Locate the cell with the specified text and output its (X, Y) center coordinate. 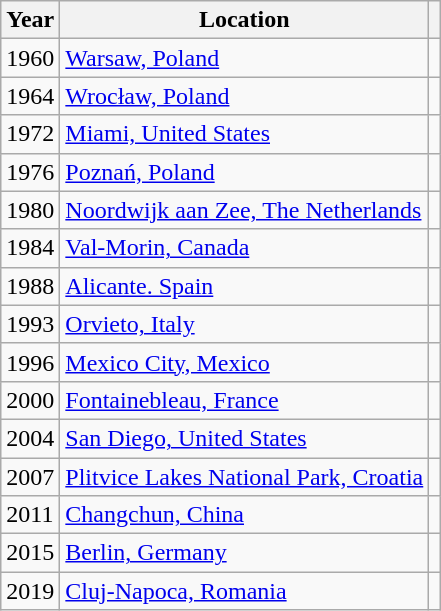
1984 (30, 248)
Wrocław, Poland (244, 96)
Fontainebleau, France (244, 400)
San Diego, United States (244, 438)
2011 (30, 515)
Warsaw, Poland (244, 58)
1960 (30, 58)
2004 (30, 438)
Year (30, 20)
Miami, United States (244, 134)
Mexico City, Mexico (244, 362)
Berlin, Germany (244, 553)
Changchun, China (244, 515)
Plitvice Lakes National Park, Croatia (244, 477)
1996 (30, 362)
1988 (30, 286)
Val-Morin, Canada (244, 248)
1980 (30, 210)
Poznań, Poland (244, 172)
2007 (30, 477)
2000 (30, 400)
Cluj-Napoca, Romania (244, 591)
1976 (30, 172)
2015 (30, 553)
Noordwijk aan Zee, The Netherlands (244, 210)
1993 (30, 324)
Location (244, 20)
Orvieto, Italy (244, 324)
Alicante. Spain (244, 286)
2019 (30, 591)
1964 (30, 96)
1972 (30, 134)
